Detect which cell encompasses the target text, then output its [x, y] center coordinate. 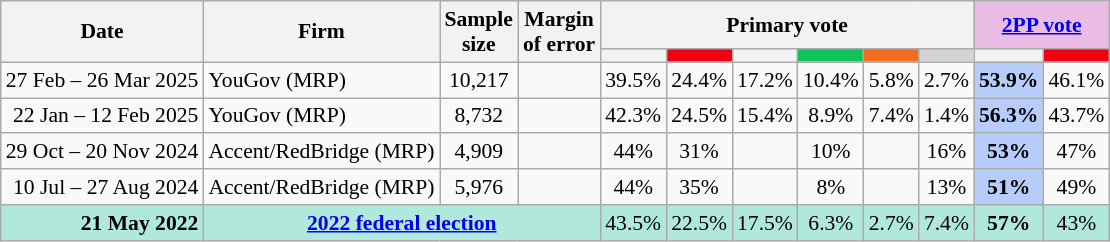
Firm [321, 32]
53.9% [1008, 80]
43.5% [633, 223]
Marginof error [559, 32]
6.3% [831, 223]
5,976 [479, 187]
10,217 [479, 80]
17.2% [765, 80]
10 Jul – 27 Aug 2024 [102, 187]
Samplesize [479, 32]
57% [1008, 223]
29 Oct – 20 Nov 2024 [102, 152]
8,732 [479, 116]
15.4% [765, 116]
35% [699, 187]
4,909 [479, 152]
43% [1076, 223]
2PP vote [1042, 25]
42.3% [633, 116]
51% [1008, 187]
47% [1076, 152]
8.9% [831, 116]
1.4% [946, 116]
24.4% [699, 80]
22 Jan – 12 Feb 2025 [102, 116]
10% [831, 152]
13% [946, 187]
31% [699, 152]
49% [1076, 187]
22.5% [699, 223]
Date [102, 32]
8% [831, 187]
Primary vote [787, 25]
39.5% [633, 80]
2022 federal election [402, 223]
21 May 2022 [102, 223]
17.5% [765, 223]
53% [1008, 152]
24.5% [699, 116]
43.7% [1076, 116]
27 Feb – 26 Mar 2025 [102, 80]
5.8% [892, 80]
10.4% [831, 80]
56.3% [1008, 116]
46.1% [1076, 80]
16% [946, 152]
